Identify which cell holds the provided text, then report its [x, y] central coordinate. 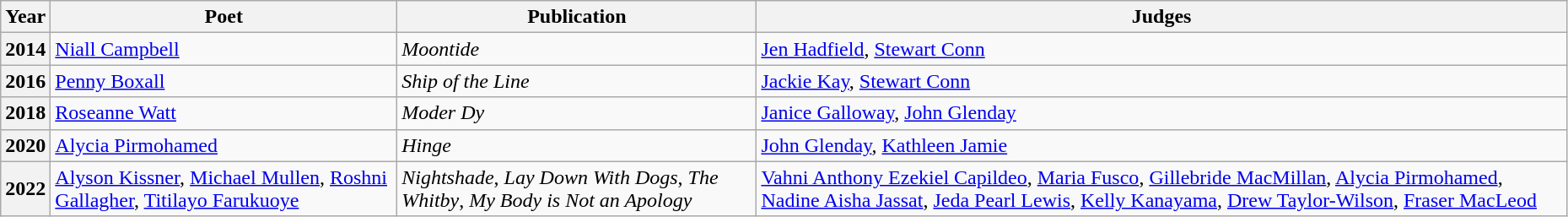
Poet [224, 17]
Alyson Kissner, Michael Mullen, Roshni Gallagher, Titilayo Farukuoye [224, 189]
2014 [25, 49]
Jackie Kay, Stewart Conn [1161, 81]
Roseanne Watt [224, 113]
Publication [577, 17]
Janice Galloway, John Glenday [1161, 113]
Moontide [577, 49]
Nightshade, Lay Down With Dogs, The Whitby, My Body is Not an Apology [577, 189]
John Glenday, Kathleen Jamie [1161, 145]
Hinge [577, 145]
Jen Hadfield, Stewart Conn [1161, 49]
Penny Boxall [224, 81]
Niall Campbell [224, 49]
Year [25, 17]
Alycia Pirmohamed [224, 145]
Judges [1161, 17]
Ship of the Line [577, 81]
2020 [25, 145]
2018 [25, 113]
2022 [25, 189]
Moder Dy [577, 113]
2016 [25, 81]
